Return the (x, y) coordinate for the center point of the cell that contains the specified text.  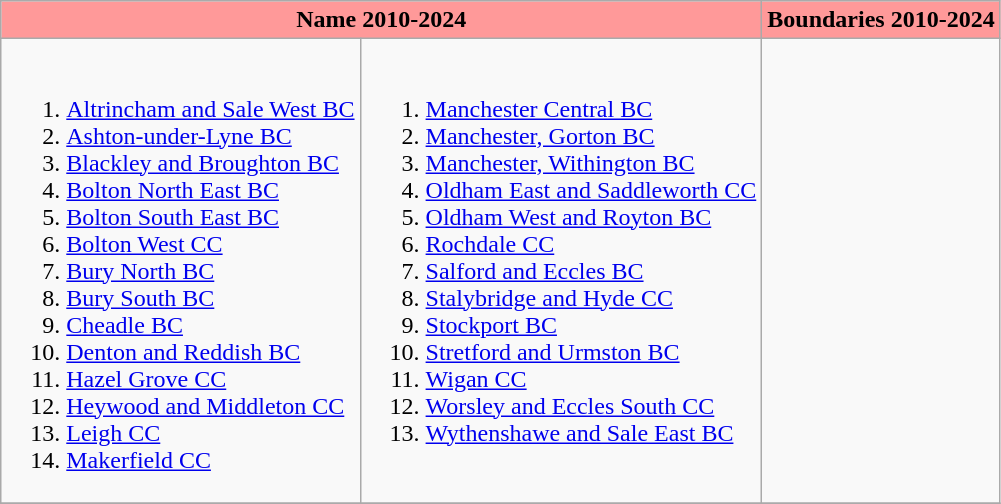
Name 2010-2024 (382, 20)
Boundaries 2010-2024 (881, 20)
